Search for the cell housing the specified text and yield its (X, Y) center coordinate. 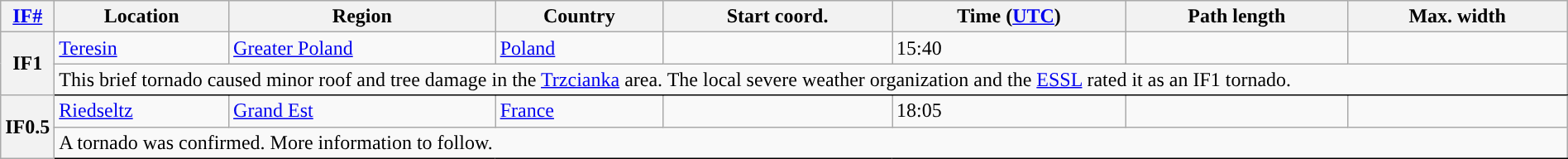
Location (142, 17)
Region (362, 17)
IF0.5 (28, 127)
Time (UTC) (1009, 17)
Teresin (142, 48)
Greater Poland (362, 48)
France (579, 111)
Path length (1237, 17)
Riedseltz (142, 111)
15:40 (1009, 48)
Max. width (1457, 17)
IF1 (28, 64)
Country (579, 17)
Start coord. (777, 17)
18:05 (1009, 111)
A tornado was confirmed. More information to follow. (810, 142)
Poland (579, 48)
Grand Est (362, 111)
IF# (28, 17)
